Detect which cell encompasses the target text, then output its [X, Y] center coordinate. 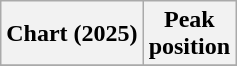
Peakposition [189, 34]
Chart (2025) [72, 34]
